Output the (X, Y) coordinate of the center of the cell containing the given text.  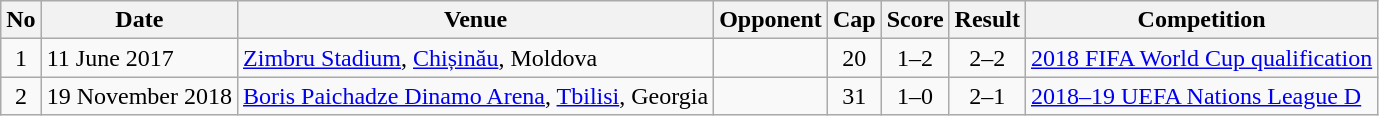
Boris Paichadze Dinamo Arena, Tbilisi, Georgia (476, 96)
Opponent (771, 20)
Date (139, 20)
No (21, 20)
Result (987, 20)
19 November 2018 (139, 96)
2–2 (987, 58)
Venue (476, 20)
1–0 (915, 96)
Cap (854, 20)
2 (21, 96)
Competition (1201, 20)
1 (21, 58)
Score (915, 20)
31 (854, 96)
11 June 2017 (139, 58)
2018–19 UEFA Nations League D (1201, 96)
20 (854, 58)
2018 FIFA World Cup qualification (1201, 58)
Zimbru Stadium, Chișinău, Moldova (476, 58)
2–1 (987, 96)
1–2 (915, 58)
